Identify which cell holds the provided text, then report its (x, y) central coordinate. 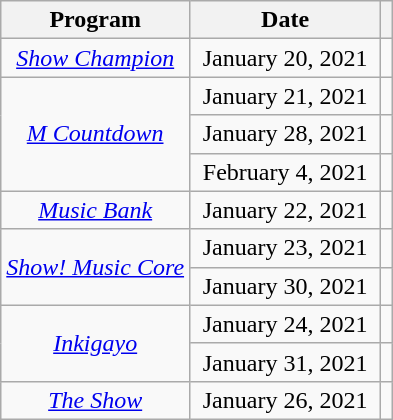
Program (96, 20)
February 4, 2021 (286, 172)
Show Champion (96, 58)
Show! Music Core (96, 267)
January 26, 2021 (286, 400)
The Show (96, 400)
January 28, 2021 (286, 134)
January 30, 2021 (286, 286)
January 24, 2021 (286, 324)
January 23, 2021 (286, 248)
Music Bank (96, 210)
Date (286, 20)
Inkigayo (96, 343)
M Countdown (96, 134)
January 21, 2021 (286, 96)
January 20, 2021 (286, 58)
January 31, 2021 (286, 362)
January 22, 2021 (286, 210)
